Capture the cell that displays the provided text and extract its (x, y) central coordinate. 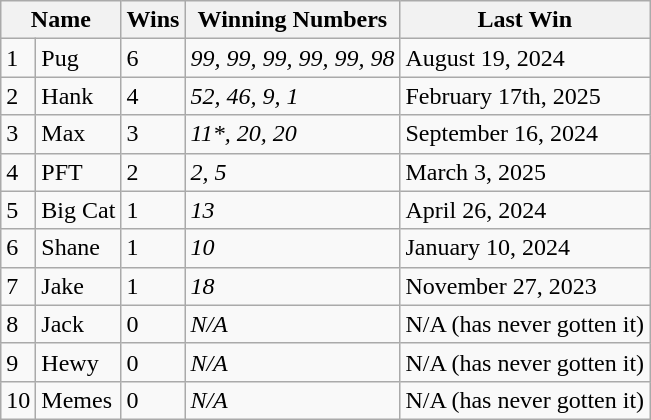
13 (292, 210)
March 3, 2025 (525, 172)
January 10, 2024 (525, 248)
November 27, 2023 (525, 286)
Big Cat (78, 210)
9 (18, 362)
18 (292, 286)
5 (18, 210)
February 17th, 2025 (525, 96)
2, 5 (292, 172)
PFT (78, 172)
99, 99, 99, 99, 99, 98 (292, 58)
Winning Numbers (292, 20)
September 16, 2024 (525, 134)
Hewy (78, 362)
Jack (78, 324)
8 (18, 324)
Shane (78, 248)
7 (18, 286)
52, 46, 9, 1 (292, 96)
Name (61, 20)
Jake (78, 286)
Wins (153, 20)
Max (78, 134)
Last Win (525, 20)
August 19, 2024 (525, 58)
Hank (78, 96)
April 26, 2024 (525, 210)
11*, 20, 20 (292, 134)
Pug (78, 58)
Memes (78, 400)
